Capture the cell that displays the provided text and extract its (X, Y) central coordinate. 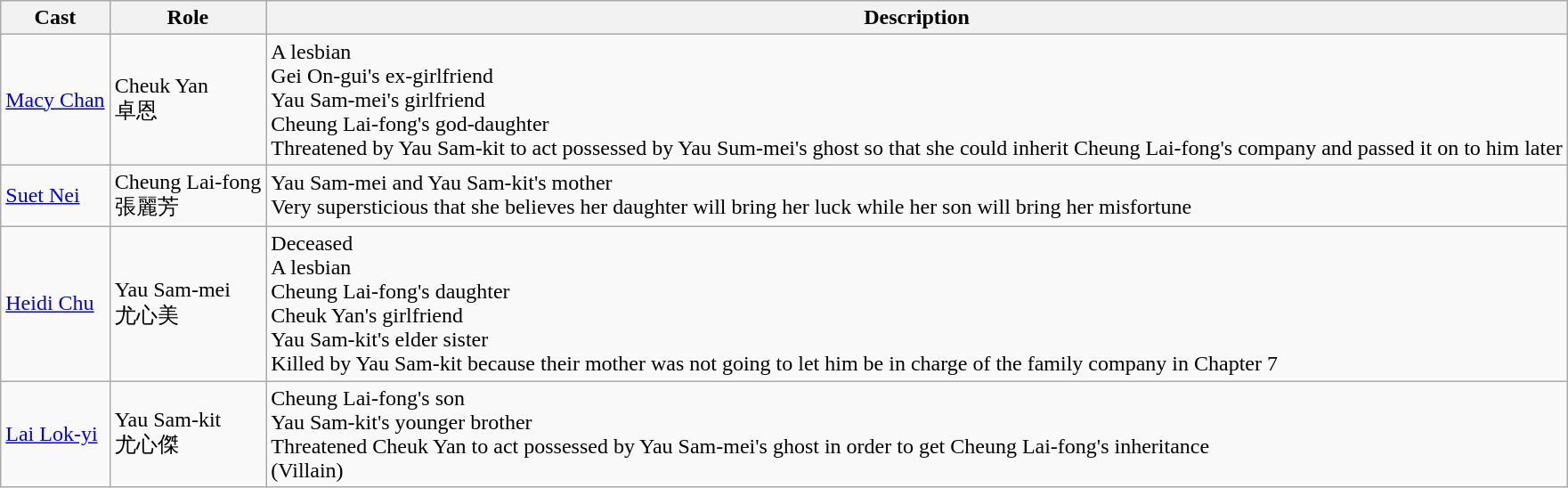
Yau Sam-mei and Yau Sam-kit's motherVery supersticious that she believes her daughter will bring her luck while her son will bring her misfortune (917, 196)
Description (917, 18)
Macy Chan (55, 100)
Suet Nei (55, 196)
Role (188, 18)
Heidi Chu (55, 303)
Yau Sam-mei尤心美 (188, 303)
Cheuk Yan卓恩 (188, 100)
Yau Sam-kit尤心傑 (188, 435)
Lai Lok-yi (55, 435)
Cheung Lai-fong張麗芳 (188, 196)
Cast (55, 18)
